Return [X, Y] of the center of cell containing provided text 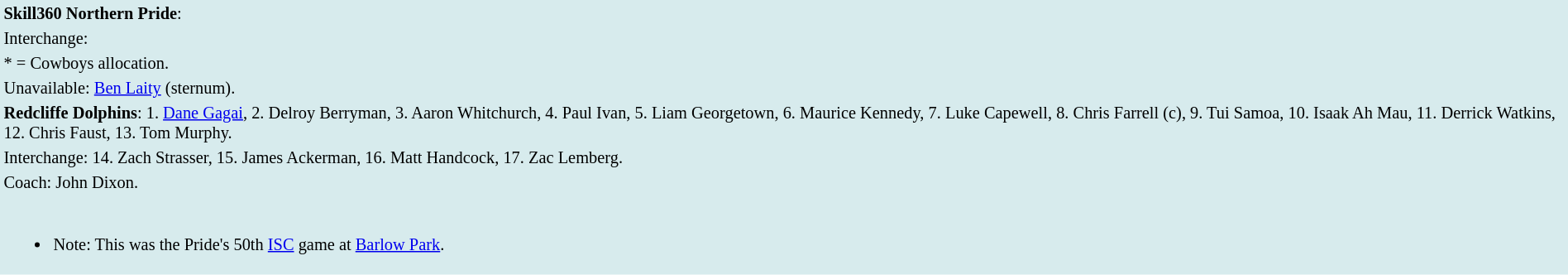
Interchange: 14. Zach Strasser, 15. James Ackerman, 16. Matt Handcock, 17. Zac Lemberg. [784, 157]
Coach: John Dixon. [784, 182]
Interchange: [784, 38]
Note: This was the Pride's 50th ISC game at Barlow Park. [784, 234]
Skill360 Northern Pride: [784, 13]
* = Cowboys allocation. [784, 63]
Unavailable: Ben Laity (sternum). [784, 88]
